Find where the given text appears and provide that cell's center as (X, Y) coordinate. 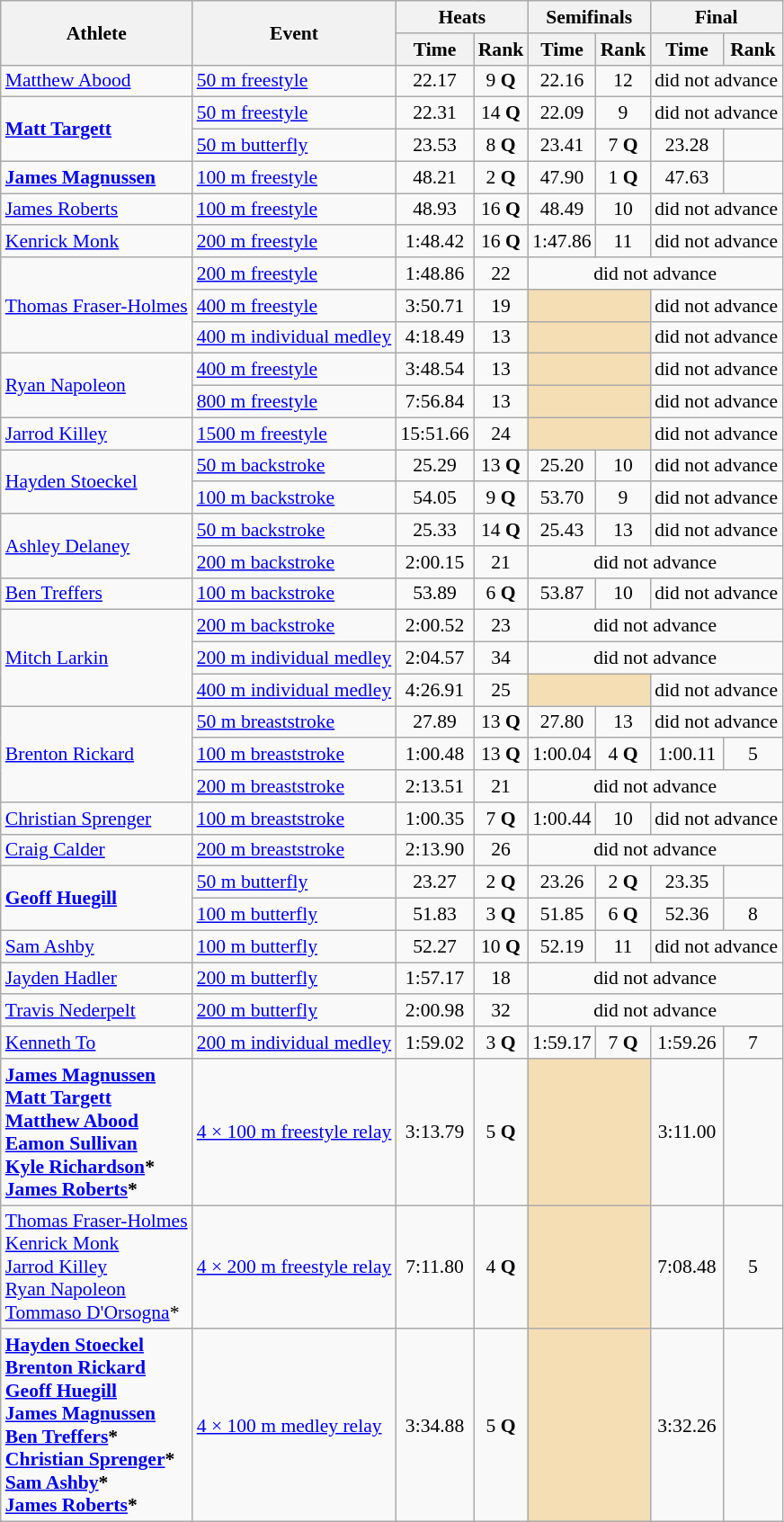
3:50.71 (434, 306)
25.33 (434, 530)
23.53 (434, 146)
23.28 (687, 146)
Travis Nederpelt (97, 1011)
Matthew Abood (97, 81)
24 (502, 434)
22.31 (434, 113)
48.21 (434, 177)
23.27 (434, 882)
8 (753, 915)
2:04.57 (434, 658)
19 (502, 306)
18 (502, 979)
1:00.35 (434, 819)
Thomas Fraser-HolmesKenrick MonkJarrod KilleyRyan NapoleonTommaso D'Orsogna* (97, 1267)
3:32.26 (687, 1426)
2:00.52 (434, 626)
48.49 (561, 210)
4 × 200 m freestyle relay (295, 1267)
48.93 (434, 210)
25.20 (561, 466)
1500 m freestyle (295, 434)
1:57.17 (434, 979)
3:13.79 (434, 1132)
Hayden Stoeckel (97, 482)
1:48.42 (434, 242)
53.70 (561, 498)
26 (502, 850)
32 (502, 1011)
2:13.90 (434, 850)
22.16 (561, 81)
15:51.66 (434, 434)
25 (502, 690)
7:11.80 (434, 1267)
Christian Sprenger (97, 819)
52.27 (434, 946)
4 × 100 m freestyle relay (295, 1132)
Ryan Napoleon (97, 385)
Semifinals (589, 17)
27.89 (434, 722)
1:48.86 (434, 273)
53.87 (561, 594)
Heats (462, 17)
James Roberts (97, 210)
Final (716, 17)
2:13.51 (434, 786)
3:34.88 (434, 1426)
51.85 (561, 915)
4:26.91 (434, 690)
Craig Calder (97, 850)
25.43 (561, 530)
1:59.17 (561, 1043)
Hayden StoeckelBrenton RickardGeoff HuegillJames MagnussenBen Treffers*Christian Sprenger*Sam Ashby*James Roberts* (97, 1426)
7 (753, 1043)
Ashley Delaney (97, 545)
James Magnussen (97, 177)
Mitch Larkin (97, 658)
Jayden Hadler (97, 979)
Event (295, 32)
Jarrod Killey (97, 434)
7:08.48 (687, 1267)
52.19 (561, 946)
23.41 (561, 146)
Ben Treffers (97, 594)
Matt Targett (97, 130)
10 Q (502, 946)
1:47.86 (561, 242)
1:59.26 (687, 1043)
800 m freestyle (295, 402)
50 m breaststroke (295, 722)
23 (502, 626)
3:48.54 (434, 370)
51.83 (434, 915)
Brenton Rickard (97, 754)
22 (502, 273)
25.29 (434, 466)
Kenrick Monk (97, 242)
22.09 (561, 113)
3:11.00 (687, 1132)
23.35 (687, 882)
Athlete (97, 32)
47.63 (687, 177)
James MagnussenMatt TargettMatthew AboodEamon SullivanKyle Richardson*James Roberts* (97, 1132)
7:56.84 (434, 402)
2:00.15 (434, 562)
47.90 (561, 177)
34 (502, 658)
54.05 (434, 498)
2:00.98 (434, 1011)
8 Q (502, 146)
Kenneth To (97, 1043)
22.17 (434, 81)
12 (624, 81)
1:00.04 (561, 755)
4 × 100 m medley relay (295, 1426)
1:00.44 (561, 819)
1:00.48 (434, 755)
53.89 (434, 594)
23.26 (561, 882)
1:00.11 (687, 755)
52.36 (687, 915)
27.80 (561, 722)
Thomas Fraser-Holmes (97, 306)
4:18.49 (434, 337)
1 Q (624, 177)
Sam Ashby (97, 946)
1:59.02 (434, 1043)
Geoff Huegill (97, 898)
